Return (x, y) of the center of cell containing provided text 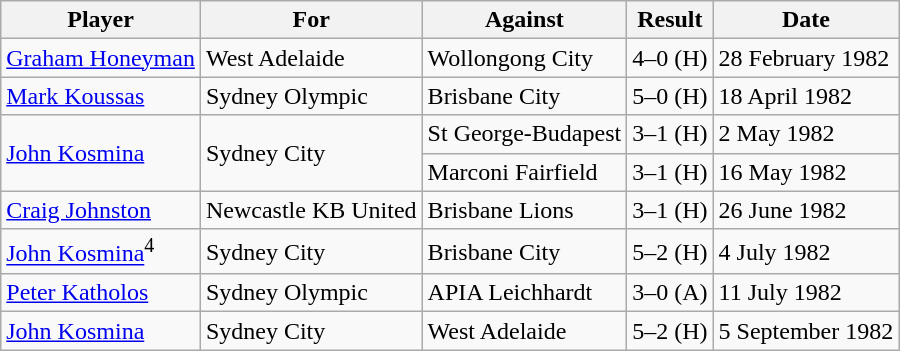
For (311, 20)
Brisbane Lions (524, 210)
28 February 1982 (806, 58)
Craig Johnston (101, 210)
4 July 1982 (806, 252)
2 May 1982 (806, 134)
Newcastle KB United (311, 210)
Wollongong City (524, 58)
5–0 (H) (670, 96)
Graham Honeyman (101, 58)
26 June 1982 (806, 210)
Date (806, 20)
Peter Katholos (101, 293)
16 May 1982 (806, 172)
St George-Budapest (524, 134)
APIA Leichhardt (524, 293)
Mark Koussas (101, 96)
3–0 (A) (670, 293)
Marconi Fairfield (524, 172)
Against (524, 20)
Player (101, 20)
John Kosmina4 (101, 252)
5 September 1982 (806, 331)
11 July 1982 (806, 293)
18 April 1982 (806, 96)
4–0 (H) (670, 58)
Result (670, 20)
